Extract the (x, y) coordinate from the center of the cell holding the provided text.  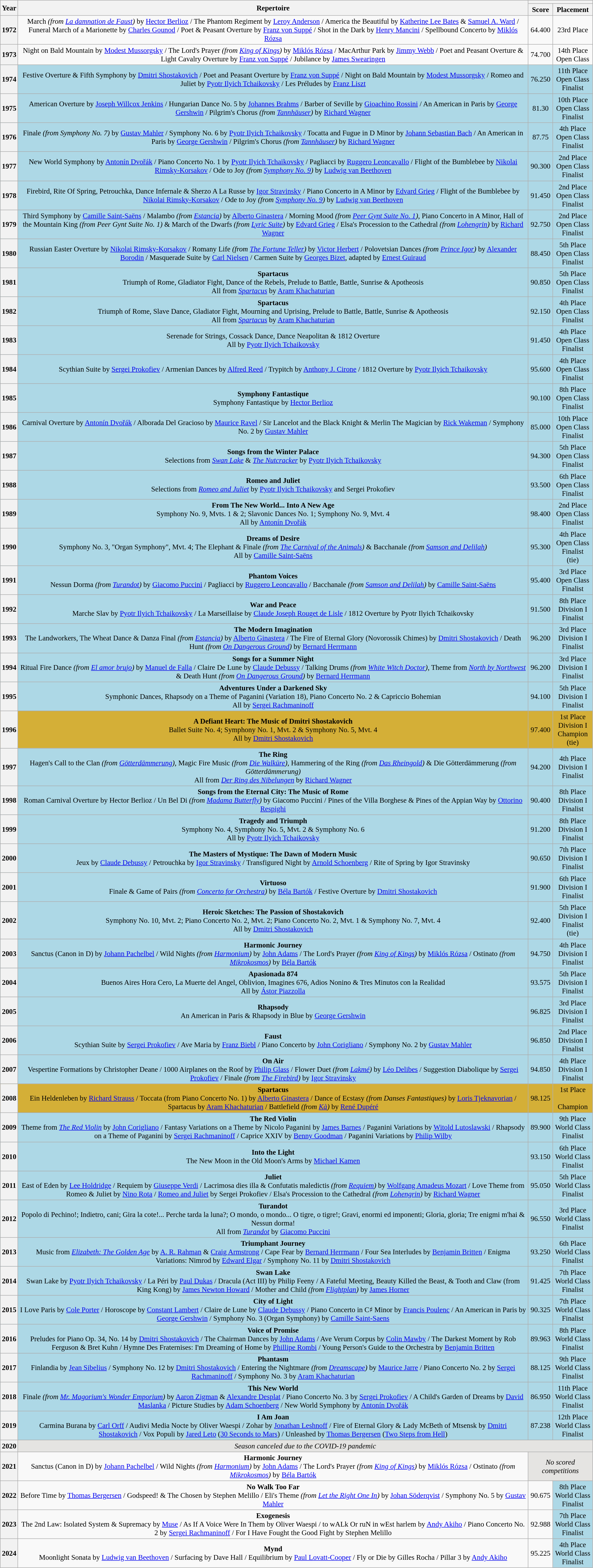
5th PlaceWorld ClassFinalist (573, 1185)
2000 (9, 858)
6th PlaceOpen ClassFinalist (573, 485)
4th PlaceOpen ClassFinalist(tie) (573, 547)
6th PlaceDivision IFinalist (573, 887)
Apasionada 874Buenos Aires Hora Cero, La Muerte del Angel, Oblivion, Imagines 676, Adios Nonino & Tres Minutos con la RealidadAll by Ástor Piazzolla (273, 983)
81.30 (540, 108)
1992 (9, 609)
1978 (9, 195)
FaustScythian Suite by Sergei Prokofiev / Ave Maria by Franz Biebl / Piano Concerto by John Corigliano / Symphony No. 2 by Gustav Mahler (273, 1040)
96.550 (540, 1219)
90.100 (540, 398)
85.000 (540, 427)
Romeo and JulietSelections from Romeo and Juliet by Pyotr Ilyich Tchaikovsky and Sergei Prokofiev (273, 485)
94.850 (540, 1070)
2014 (9, 1281)
91.200 (540, 829)
1975 (9, 108)
4th PlaceWorld ClassFinalist (573, 1553)
95.225 (540, 1553)
89.900 (540, 1127)
92.750 (540, 224)
93.150 (540, 1157)
2012 (9, 1219)
1996 (9, 729)
92.400 (540, 920)
93.250 (540, 1252)
87.238 (540, 1426)
2016 (9, 1339)
8th PlaceOpen ClassFinalist (573, 398)
2003 (9, 954)
2004 (9, 983)
1998 (9, 800)
1995 (9, 696)
1990 (9, 547)
95.600 (540, 369)
War and PeaceMarche Slav by Pyotr Ilyich Tchaikovsky / La Marseillaise by Claude Joseph Rouget de Lisle / 1812 Overture by Pyotr Ilyich Tchaikovsky (273, 609)
86.950 (540, 1397)
2006 (9, 1040)
7th PlaceDivision IFinalist (573, 858)
Repertoire (273, 8)
88.450 (540, 253)
1984 (9, 369)
2007 (9, 1070)
91.500 (540, 609)
98.400 (540, 514)
93.500 (540, 485)
94.300 (540, 456)
92.150 (540, 311)
Score (540, 10)
Year (9, 8)
Serenade for Strings, Cossack Dance, Dance Neapolitan & 1812 OvertureAll by Pyotr Ilyich Tchaikovsky (273, 340)
2005 (9, 1012)
Symphony FantastiqueSymphony Fantastique by Hector Berlioz (273, 398)
2020 (9, 1446)
1989 (9, 514)
89.963 (540, 1339)
1982 (9, 311)
1973 (9, 55)
3rd PlaceOpen ClassFinalist (573, 580)
2021 (9, 1466)
87.75 (540, 137)
76.250 (540, 79)
1997 (9, 767)
96.825 (540, 1012)
2009 (9, 1127)
88.125 (540, 1368)
2024 (9, 1553)
2008 (9, 1099)
2017 (9, 1368)
2nd PlaceDivision IFinalist (573, 1040)
96.850 (540, 1040)
1981 (9, 282)
90.400 (540, 800)
RhapsodyAn American in Paris & Rhapsody in Blue by George Gershwin (273, 1012)
2019 (9, 1426)
95.300 (540, 547)
11th PlaceOpen ClassFinalist (573, 79)
90.300 (540, 166)
90.325 (540, 1310)
98.125 (540, 1099)
23rd Place (573, 30)
No scored competitions (560, 1466)
94.100 (540, 696)
1994 (9, 667)
5th PlaceDivision IFinalist(tie) (573, 920)
95.050 (540, 1185)
91.900 (540, 887)
1986 (9, 427)
1983 (9, 340)
1993 (9, 639)
1991 (9, 580)
1979 (9, 224)
From The New World... Into A New Age Symphony No. 9, Mvts. 1 & 2; Slavonic Dances No. 1; Symphony No. 9, Mvt. 4All by Antonín Dvořák (273, 514)
1999 (9, 829)
2010 (9, 1157)
91.425 (540, 1281)
1988 (9, 485)
90.850 (540, 282)
92.988 (540, 1524)
1980 (9, 253)
93.575 (540, 983)
11th PlaceWorld ClassFinalist (573, 1397)
1st PlaceChampion (573, 1099)
2001 (9, 887)
2013 (9, 1252)
64.400 (540, 30)
14th PlaceOpen Class (573, 55)
Scythian Suite by Sergei Prokofiev / Armenian Dances by Alfred Reed / Trypitch by Anthony J. Cirone / 1812 Overture by Pyotr Ilyich Tchaikovsky (273, 369)
90.675 (540, 1496)
Season canceled due to the COVID-19 pandemic (305, 1446)
1976 (9, 137)
1977 (9, 166)
Into the LightThe New Moon in the Old Moon's Arms by Michael Kamen (273, 1157)
Songs from the Winter PalaceSelections from Swan Lake & The Nutcracker by Pyotr Ilyich Tchaikovsky (273, 456)
1974 (9, 79)
2022 (9, 1496)
2023 (9, 1524)
2011 (9, 1185)
1st PlaceDivision IChampion(tie) (573, 729)
74.700 (540, 55)
95.400 (540, 580)
1987 (9, 456)
94.750 (540, 954)
2002 (9, 920)
1985 (9, 398)
12th PlaceWorld ClassFinalist (573, 1426)
97.400 (540, 729)
94.200 (540, 767)
VirtuosoFinale & Game of Pairs (from Concerto for Orchestra) by Béla Bartók / Festive Overture by Dmitri Shostakovich (273, 887)
2018 (9, 1397)
1972 (9, 30)
3rd PlaceWorld ClassFinalist (573, 1219)
Tragedy and TriumphSymphony No. 4, Symphony No. 5, Mvt. 2 & Symphony No. 6All by Pyotr Ilyich Tchaikovsky (273, 829)
90.650 (540, 858)
Placement (573, 10)
A Defiant Heart: The Music of Dmitri ShostakovichBallet Suite No. 4; Symphony No. 1, Mvt. 2 & Symphony No. 5, Mvt. 4All by Dmitri Shostakovich (273, 729)
2015 (9, 1310)
